For the text-containing cell, return its midpoint in (X, Y) coordinate format. 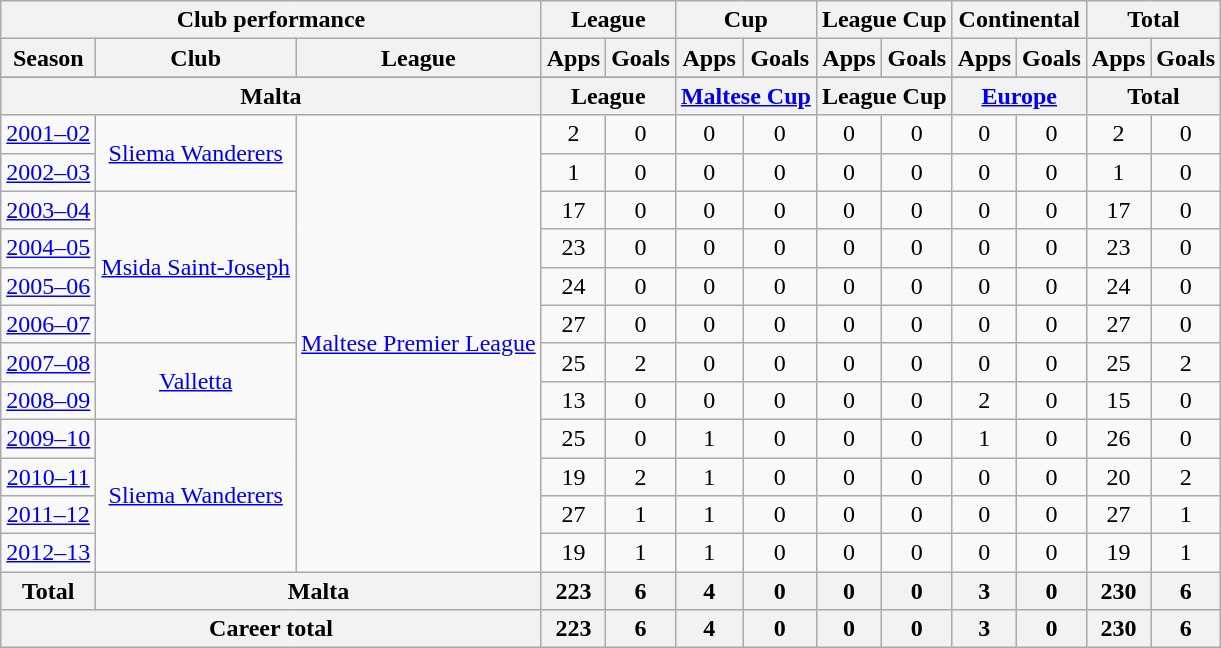
Valletta (196, 381)
Europe (1019, 96)
Career total (271, 629)
2010–11 (48, 477)
2008–09 (48, 400)
2001–02 (48, 134)
2006–07 (48, 324)
Club (196, 58)
Club performance (271, 20)
Continental (1019, 20)
2007–08 (48, 362)
Maltese Cup (746, 96)
2005–06 (48, 286)
2002–03 (48, 172)
2003–04 (48, 210)
Cup (746, 20)
2009–10 (48, 438)
Season (48, 58)
13 (573, 400)
2012–13 (48, 553)
15 (1118, 400)
26 (1118, 438)
2004–05 (48, 248)
20 (1118, 477)
2011–12 (48, 515)
Maltese Premier League (419, 344)
Msida Saint-Joseph (196, 267)
